Locate the cell with the specified text and output its (X, Y) center coordinate. 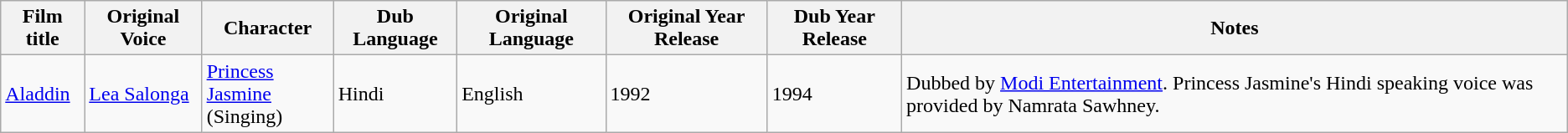
Lea Salonga (143, 94)
Hindi (395, 94)
Princess Jasmine(Singing) (268, 94)
Original Language (531, 28)
Original Voice (143, 28)
Dubbed by Modi Entertainment. Princess Jasmine's Hindi speaking voice was provided by Namrata Sawhney. (1235, 94)
Dub Language (395, 28)
1992 (687, 94)
Dub Year Release (834, 28)
Aladdin (43, 94)
Original Year Release (687, 28)
Character (268, 28)
Film title (43, 28)
Notes (1235, 28)
English (531, 94)
1994 (834, 94)
